Detect which cell encompasses the target text, then output its [X, Y] center coordinate. 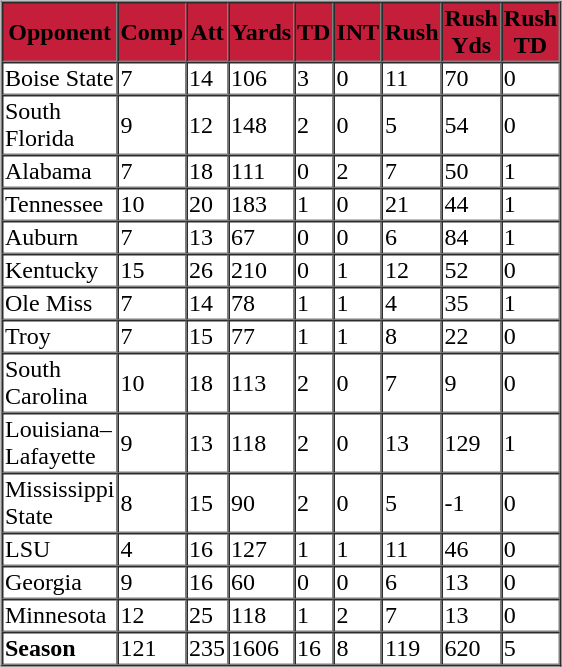
70 [470, 78]
127 [261, 550]
22 [470, 336]
Rush Yds [470, 32]
Att [207, 32]
Tennessee [60, 204]
Kentucky [60, 270]
Mississippi State [60, 503]
84 [470, 238]
210 [261, 270]
Louisiana–Lafayette [60, 443]
52 [470, 270]
129 [470, 443]
35 [470, 304]
183 [261, 204]
Rush TD [530, 32]
50 [470, 172]
113 [261, 383]
54 [470, 125]
Boise State [60, 78]
77 [261, 336]
South Carolina [60, 383]
25 [207, 616]
Troy [60, 336]
111 [261, 172]
Yards [261, 32]
Auburn [60, 238]
106 [261, 78]
Alabama [60, 172]
67 [261, 238]
South Florida [60, 125]
44 [470, 204]
Minnesota [60, 616]
TD [314, 32]
1606 [261, 648]
Ole Miss [60, 304]
26 [207, 270]
Season [60, 648]
-1 [470, 503]
60 [261, 582]
46 [470, 550]
119 [412, 648]
90 [261, 503]
20 [207, 204]
620 [470, 648]
3 [314, 78]
148 [261, 125]
121 [152, 648]
INT [358, 32]
Comp [152, 32]
235 [207, 648]
Georgia [60, 582]
21 [412, 204]
Opponent [60, 32]
Rush [412, 32]
LSU [60, 550]
78 [261, 304]
